Capture the cell that displays the provided text and extract its [X, Y] central coordinate. 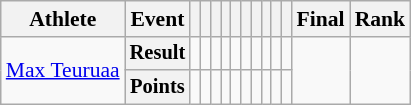
Final [320, 19]
Event [158, 19]
Result [158, 54]
Rank [380, 19]
Points [158, 87]
Max Teuruaa [63, 70]
Athlete [63, 19]
